Extract the (X, Y) coordinate from the center of the cell holding the provided text.  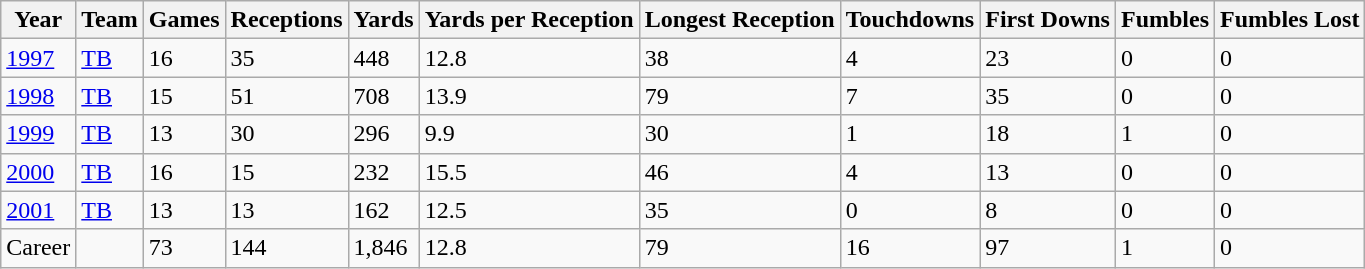
Touchdowns (910, 20)
232 (384, 172)
1998 (38, 96)
1997 (38, 58)
Year (38, 20)
Team (110, 20)
448 (384, 58)
1,846 (384, 248)
First Downs (1048, 20)
Yards (384, 20)
708 (384, 96)
51 (286, 96)
2001 (38, 210)
Games (184, 20)
1999 (38, 134)
73 (184, 248)
Career (38, 248)
Yards per Reception (529, 20)
18 (1048, 134)
162 (384, 210)
Fumbles Lost (1290, 20)
15.5 (529, 172)
2000 (38, 172)
9.9 (529, 134)
7 (910, 96)
Fumbles (1164, 20)
46 (740, 172)
38 (740, 58)
Receptions (286, 20)
13.9 (529, 96)
8 (1048, 210)
23 (1048, 58)
144 (286, 248)
Longest Reception (740, 20)
296 (384, 134)
97 (1048, 248)
12.5 (529, 210)
